Return (x, y) of the center of cell containing provided text 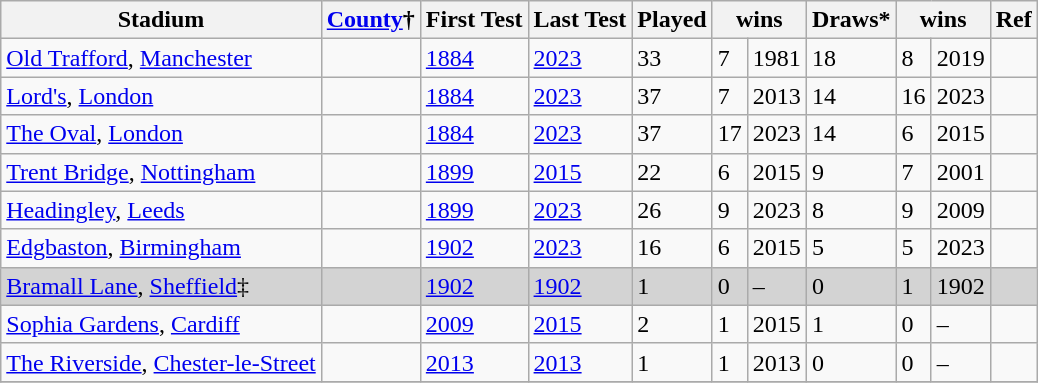
Lord's, London (161, 96)
Trent Bridge, Nottingham (161, 172)
First Test (474, 20)
Headingley, Leeds (161, 210)
Bramall Lane, Sheffield‡ (161, 286)
County† (370, 20)
26 (672, 210)
Draws* (851, 20)
The Riverside, Chester-le-Street (161, 362)
Sophia Gardens, Cardiff (161, 324)
Old Trafford, Manchester (161, 58)
2001 (960, 172)
Ref (1014, 20)
2019 (960, 58)
18 (851, 58)
22 (672, 172)
Last Test (580, 20)
Edgbaston, Birmingham (161, 248)
1981 (776, 58)
33 (672, 58)
Played (672, 20)
2 (672, 324)
The Oval, London (161, 134)
Stadium (161, 20)
17 (730, 134)
